Determine the [X, Y] coordinate at the center of the cell enclosing the given text.  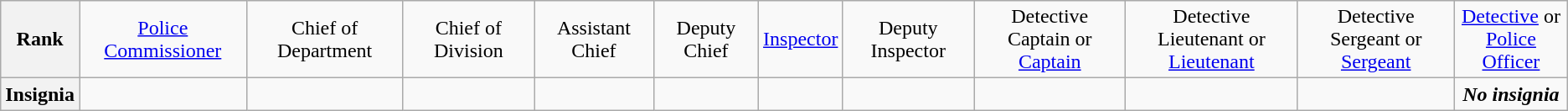
Chief of Division [468, 40]
Deputy Chief [705, 40]
Police Commissioner [163, 40]
No insignia [1511, 94]
Detective Captain orCaptain [1050, 40]
Inspector [801, 40]
Chief of Department [325, 40]
Deputy Inspector [908, 40]
Detective Lieutenant orLieutenant [1211, 40]
Rank [40, 40]
Detective Sergeant orSergeant [1376, 40]
Assistant Chief [595, 40]
Insignia [40, 94]
Detective orPolice Officer [1511, 40]
